Output the (x, y) coordinate of the center of the cell containing the given text.  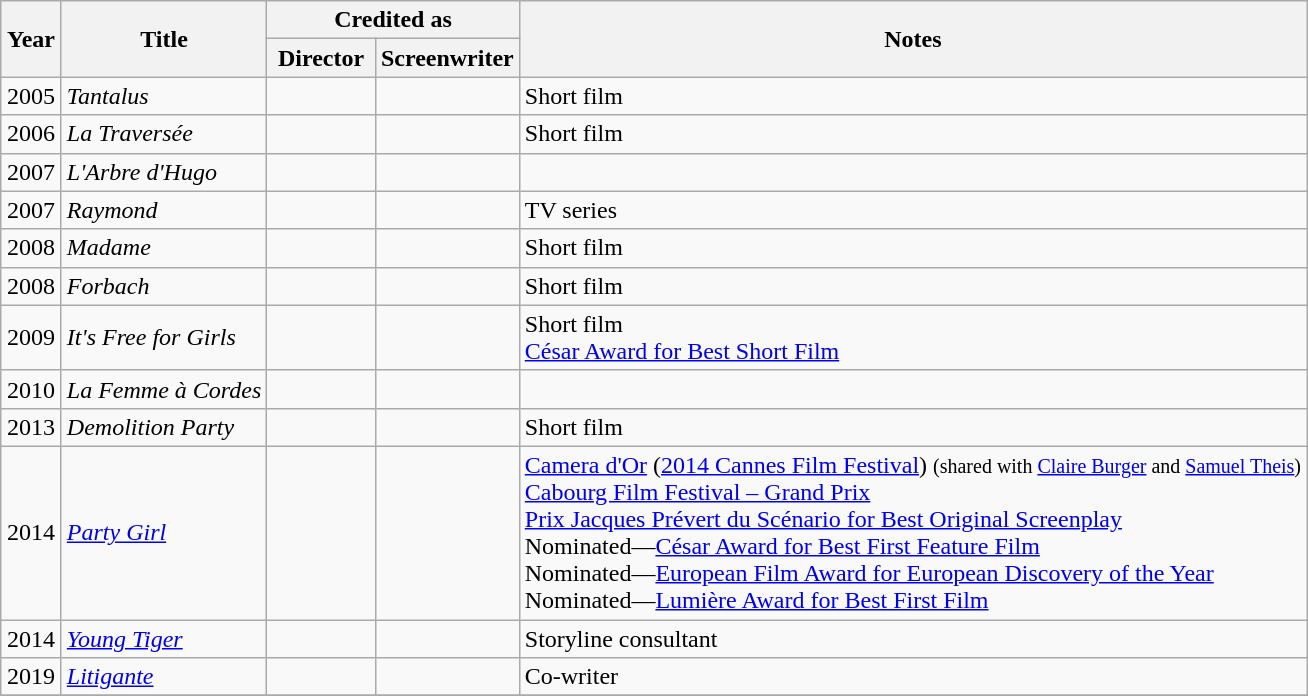
It's Free for Girls (164, 338)
La Femme à Cordes (164, 389)
Screenwriter (447, 58)
Director (322, 58)
Party Girl (164, 532)
Title (164, 39)
L'Arbre d'Hugo (164, 172)
Madame (164, 248)
Litigante (164, 677)
Short filmCésar Award for Best Short Film (912, 338)
La Traversée (164, 134)
2013 (32, 427)
2010 (32, 389)
TV series (912, 210)
Co-writer (912, 677)
Credited as (393, 20)
Demolition Party (164, 427)
Year (32, 39)
Tantalus (164, 96)
2006 (32, 134)
Notes (912, 39)
2005 (32, 96)
Young Tiger (164, 639)
Storyline consultant (912, 639)
2019 (32, 677)
Raymond (164, 210)
2009 (32, 338)
Forbach (164, 286)
